Output the [x, y] coordinate of the center of the cell containing the given text.  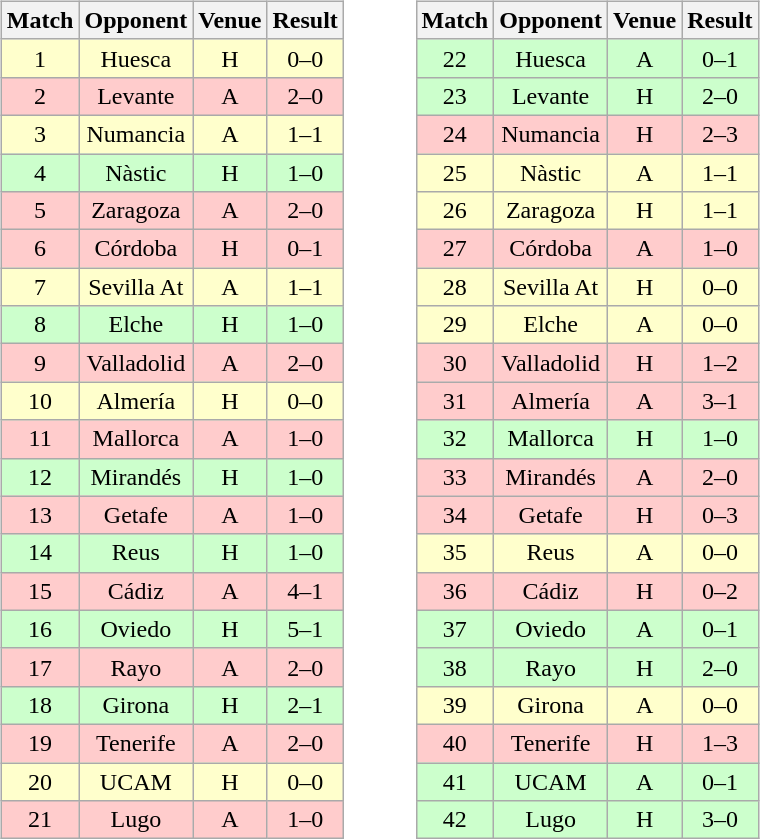
0–2 [720, 591]
19 [40, 743]
34 [455, 515]
12 [40, 477]
13 [40, 515]
0–3 [720, 515]
7 [40, 287]
9 [40, 363]
6 [40, 249]
1 [40, 58]
28 [455, 287]
25 [455, 173]
1–3 [720, 743]
24 [455, 134]
10 [40, 401]
20 [40, 781]
22 [455, 58]
32 [455, 439]
27 [455, 249]
31 [455, 401]
5–1 [305, 629]
15 [40, 591]
2–3 [720, 134]
3–0 [720, 820]
35 [455, 553]
16 [40, 629]
5 [40, 211]
23 [455, 96]
17 [40, 667]
30 [455, 363]
21 [40, 820]
40 [455, 743]
4 [40, 173]
3–1 [720, 401]
18 [40, 705]
2 [40, 96]
2–1 [305, 705]
26 [455, 211]
1–2 [720, 363]
39 [455, 705]
14 [40, 553]
37 [455, 629]
41 [455, 781]
33 [455, 477]
8 [40, 325]
38 [455, 667]
36 [455, 591]
11 [40, 439]
3 [40, 134]
4–1 [305, 591]
29 [455, 325]
42 [455, 820]
